Scan for the cell matching the given text and deliver its [x, y] coordinate at center. 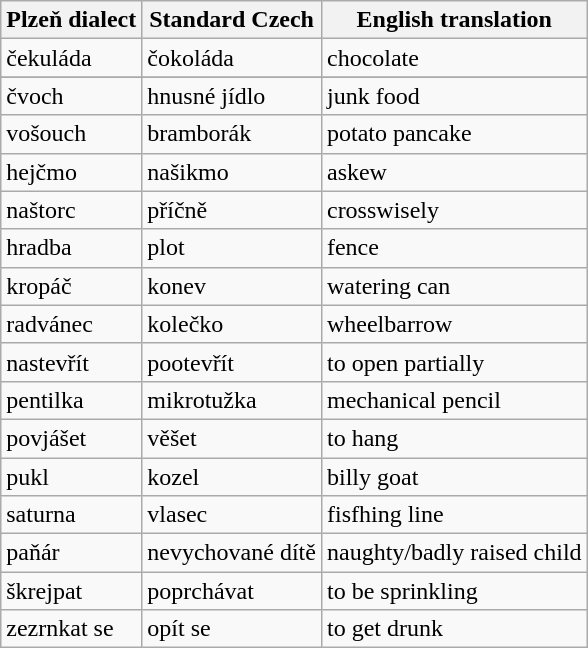
Plzeň dialect [72, 20]
věšet [232, 438]
kozel [232, 477]
škrejpat [72, 591]
hnusné jídlo [232, 96]
askew [454, 172]
fence [454, 248]
wheelbarrow [454, 324]
naughty/badly raised child [454, 553]
čokoláda [232, 58]
radvánec [72, 324]
pootevřít [232, 362]
saturna [72, 515]
pukl [72, 477]
bramborák [232, 134]
nastevřít [72, 362]
Standard Czech [232, 20]
paňár [72, 553]
kropáč [72, 286]
kolečko [232, 324]
potato pancake [454, 134]
našikmo [232, 172]
watering can [454, 286]
konev [232, 286]
zezrnkat se [72, 629]
opít se [232, 629]
to hang [454, 438]
junk food [454, 96]
hradba [72, 248]
povjášet [72, 438]
příčně [232, 210]
to get drunk [454, 629]
pentilka [72, 400]
to open partially [454, 362]
naštorc [72, 210]
vošouch [72, 134]
nevychované dítě [232, 553]
billy goat [454, 477]
čvoch [72, 96]
mikrotužka [232, 400]
mechanical pencil [454, 400]
fisfhing line [454, 515]
hejčmo [72, 172]
plot [232, 248]
čekuláda [72, 58]
English translation [454, 20]
vlasec [232, 515]
to be sprinkling [454, 591]
poprchávat [232, 591]
crosswisely [454, 210]
chocolate [454, 58]
